From the cell containing the given text, extract its center point as (x, y) coordinate. 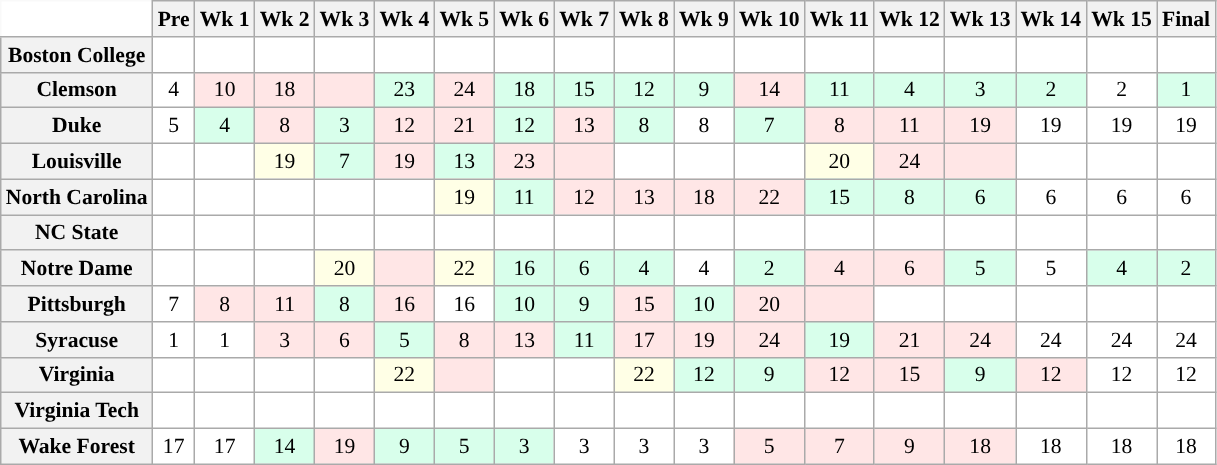
Duke (77, 126)
Notre Dame (77, 269)
Pre (174, 19)
Wake Forest (77, 447)
North Carolina (77, 197)
Wk 5 (464, 19)
NC State (77, 233)
Wk 11 (840, 19)
Syracuse (77, 340)
Wk 2 (285, 19)
Clemson (77, 90)
Wk 3 (345, 19)
Boston College (77, 55)
Final (1186, 19)
Wk 8 (644, 19)
Wk 10 (770, 19)
Virginia (77, 375)
Wk 12 (910, 19)
Virginia Tech (77, 411)
Wk 1 (225, 19)
Wk 13 (980, 19)
Louisville (77, 162)
Wk 6 (524, 19)
Wk 4 (404, 19)
Wk 15 (1122, 19)
Pittsburgh (77, 304)
Wk 14 (1052, 19)
Wk 7 (584, 19)
Wk 9 (704, 19)
